Capture the cell that displays the provided text and extract its (X, Y) central coordinate. 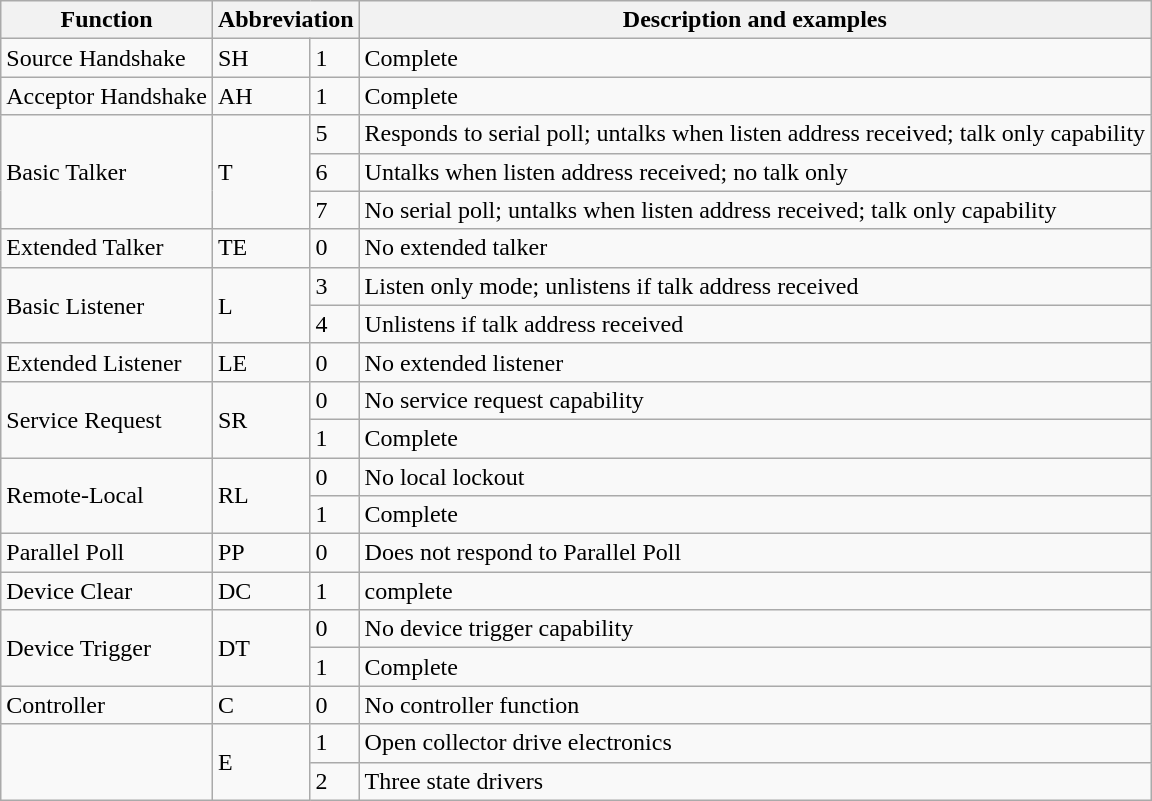
Basic Listener (107, 305)
L (260, 305)
6 (334, 172)
No extended listener (755, 362)
LE (260, 362)
No device trigger capability (755, 629)
DT (260, 648)
No service request capability (755, 400)
Acceptor Handshake (107, 96)
Listen only mode; unlistens if talk address received (755, 286)
Service Request (107, 419)
DC (260, 591)
Device Clear (107, 591)
Device Trigger (107, 648)
TE (260, 248)
SR (260, 419)
Controller (107, 705)
Basic Talker (107, 172)
Unlistens if talk address received (755, 324)
Does not respond to Parallel Poll (755, 553)
Remote-Local (107, 496)
5 (334, 134)
PP (260, 553)
Description and examples (755, 20)
Open collector drive electronics (755, 743)
complete (755, 591)
Abbreviation (286, 20)
Extended Talker (107, 248)
3 (334, 286)
Source Handshake (107, 58)
SH (260, 58)
RL (260, 496)
No controller function (755, 705)
AH (260, 96)
T (260, 172)
No extended talker (755, 248)
Three state drivers (755, 781)
Parallel Poll (107, 553)
No local lockout (755, 477)
Untalks when listen address received; no talk only (755, 172)
C (260, 705)
2 (334, 781)
Extended Listener (107, 362)
Function (107, 20)
Responds to serial poll; untalks when listen address received; talk only capability (755, 134)
4 (334, 324)
E (260, 762)
7 (334, 210)
No serial poll; untalks when listen address received; talk only capability (755, 210)
